Scan for the cell matching the given text and deliver its (x, y) coordinate at center. 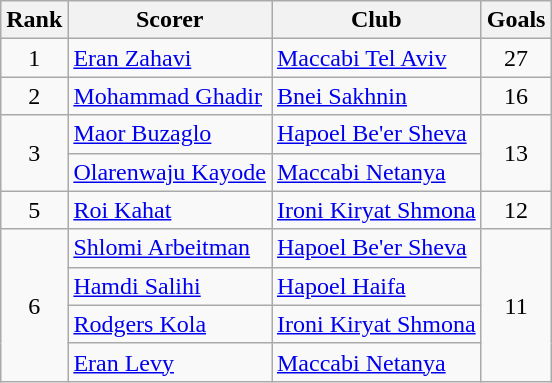
Hapoel Haifa (377, 286)
Bnei Sakhnin (377, 96)
Eran Zahavi (170, 58)
27 (516, 58)
Club (377, 20)
Olarenwaju Kayode (170, 172)
Maccabi Tel Aviv (377, 58)
Eran Levy (170, 362)
5 (34, 210)
1 (34, 58)
Rank (34, 20)
Roi Kahat (170, 210)
3 (34, 153)
Rodgers Kola (170, 324)
Hamdi Salihi (170, 286)
12 (516, 210)
Scorer (170, 20)
Shlomi Arbeitman (170, 248)
2 (34, 96)
Goals (516, 20)
Mohammad Ghadir (170, 96)
11 (516, 305)
16 (516, 96)
13 (516, 153)
Maor Buzaglo (170, 134)
6 (34, 305)
